Provide the (x, y) coordinate of the cell's center where the given text is located.  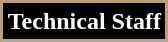
Technical Staff (85, 22)
